For the text-containing cell, return its midpoint in (x, y) coordinate format. 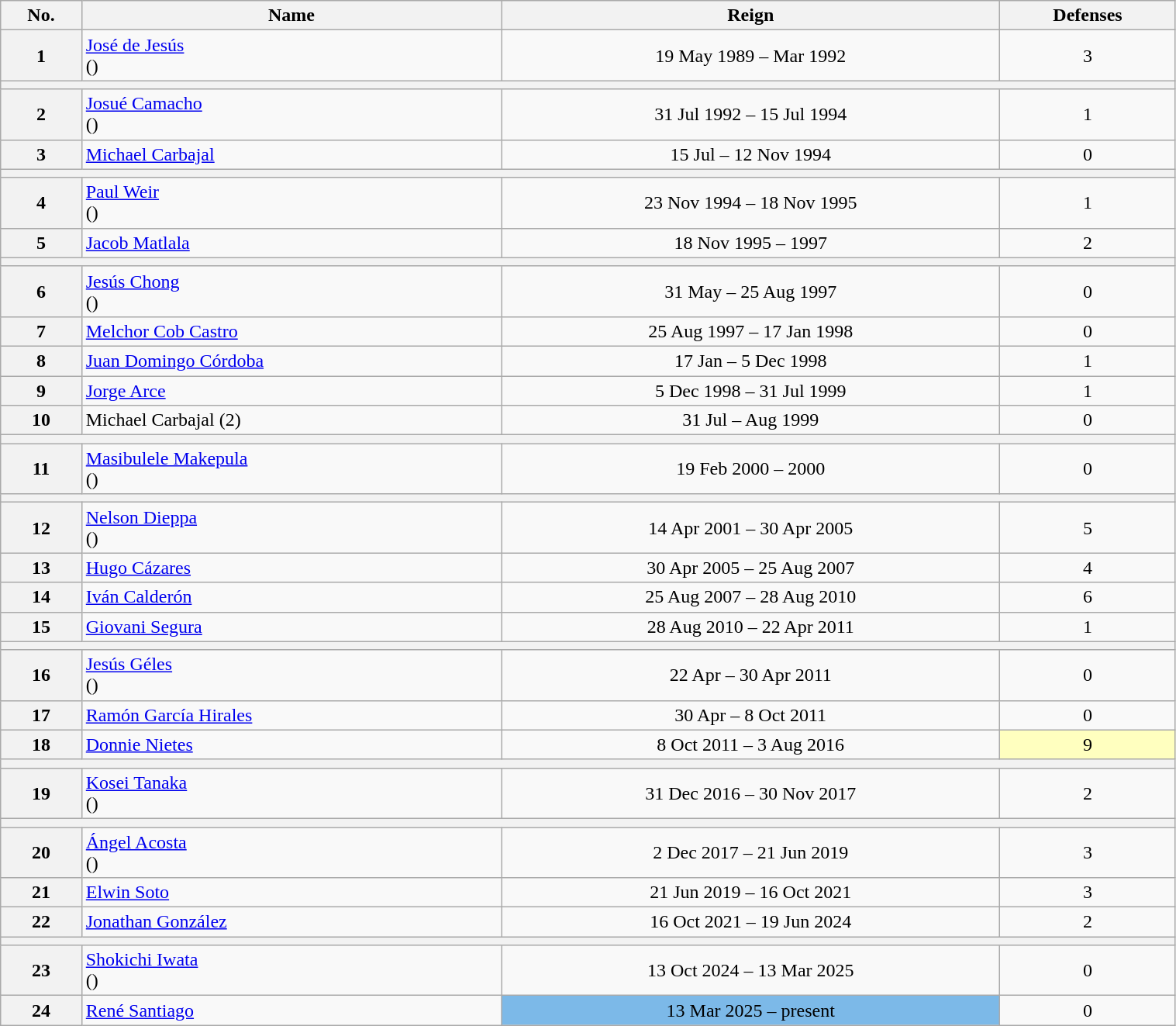
Jesús Géles() (291, 675)
Josué Camacho() (291, 115)
18 Nov 1995 – 1997 (750, 243)
Ángel Acosta() (291, 852)
Jonathan González (291, 922)
19 May 1989 – Mar 1992 (750, 56)
Michael Carbajal (2) (291, 420)
8 Oct 2011 – 3 Aug 2016 (750, 744)
23 (41, 971)
21 Jun 2019 – 16 Oct 2021 (750, 893)
30 Apr 2005 – 25 Aug 2007 (750, 568)
Kosei Tanaka() (291, 793)
Masibulele Makepula() (291, 468)
Jesús Chong() (291, 292)
2 Dec 2017 – 21 Jun 2019 (750, 852)
25 Aug 2007 – 28 Aug 2010 (750, 597)
Jacob Matlala (291, 243)
15 (41, 627)
19 Feb 2000 – 2000 (750, 468)
10 (41, 420)
Juan Domingo Córdoba (291, 361)
René Santiago (291, 1010)
17 (41, 715)
12 (41, 527)
Ramón García Hirales (291, 715)
20 (41, 852)
Paul Weir() (291, 203)
Name (291, 16)
24 (41, 1010)
25 Aug 1997 – 17 Jan 1998 (750, 331)
Giovani Segura (291, 627)
14 Apr 2001 – 30 Apr 2005 (750, 527)
Shokichi Iwata() (291, 971)
7 (41, 331)
18 (41, 744)
22 Apr – 30 Apr 2011 (750, 675)
31 May – 25 Aug 1997 (750, 292)
17 Jan – 5 Dec 1998 (750, 361)
13 (41, 568)
23 Nov 1994 – 18 Nov 1995 (750, 203)
30 Apr – 8 Oct 2011 (750, 715)
José de Jesús() (291, 56)
19 (41, 793)
Elwin Soto (291, 893)
16 Oct 2021 – 19 Jun 2024 (750, 922)
21 (41, 893)
Donnie Nietes (291, 744)
31 Jul – Aug 1999 (750, 420)
16 (41, 675)
8 (41, 361)
Melchor Cob Castro (291, 331)
31 Dec 2016 – 30 Nov 2017 (750, 793)
13 Mar 2025 – present (750, 1010)
11 (41, 468)
Defenses (1088, 16)
Michael Carbajal (291, 154)
Nelson Dieppa() (291, 527)
31 Jul 1992 – 15 Jul 1994 (750, 115)
28 Aug 2010 – 22 Apr 2011 (750, 627)
Jorge Arce (291, 390)
No. (41, 16)
Reign (750, 16)
5 Dec 1998 – 31 Jul 1999 (750, 390)
13 Oct 2024 – 13 Mar 2025 (750, 971)
Iván Calderón (291, 597)
22 (41, 922)
15 Jul – 12 Nov 1994 (750, 154)
Hugo Cázares (291, 568)
14 (41, 597)
